Determine the (x, y) coordinate at the center of the cell enclosing the given text.  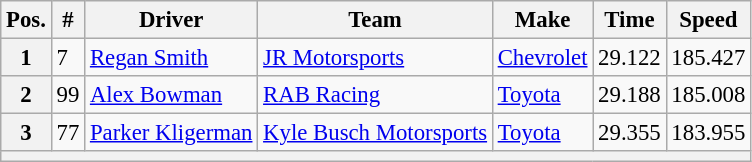
185.008 (708, 95)
Time (630, 20)
Chevrolet (542, 58)
Pos. (26, 20)
# (68, 20)
Regan Smith (172, 58)
7 (68, 58)
77 (68, 133)
3 (26, 133)
Make (542, 20)
Alex Bowman (172, 95)
29.355 (630, 133)
29.122 (630, 58)
RAB Racing (376, 95)
Team (376, 20)
185.427 (708, 58)
Parker Kligerman (172, 133)
183.955 (708, 133)
29.188 (630, 95)
Kyle Busch Motorsports (376, 133)
2 (26, 95)
1 (26, 58)
JR Motorsports (376, 58)
99 (68, 95)
Speed (708, 20)
Driver (172, 20)
